Scan for the cell matching the given text and deliver its (x, y) coordinate at center. 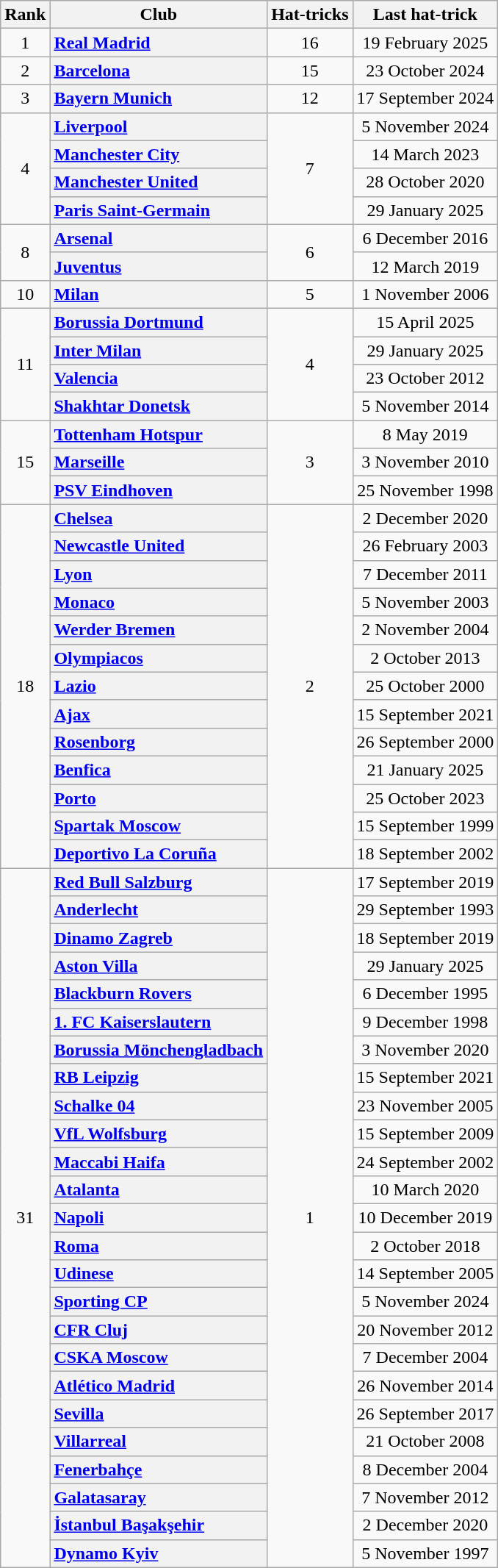
Manchester United (159, 182)
Spartak Moscow (159, 826)
Schalke 04 (159, 1106)
17 September 2019 (425, 882)
8 (25, 252)
Maccabi Haifa (159, 1161)
PSV Eindhoven (159, 490)
3 November 2010 (425, 462)
2 October 2018 (425, 1246)
Galatasaray (159, 1497)
18 September 2019 (425, 938)
10 December 2019 (425, 1217)
19 February 2025 (425, 43)
1 November 2006 (425, 294)
21 October 2008 (425, 1442)
5 November 2003 (425, 602)
Rank (25, 15)
Fenerbahçe (159, 1469)
Monaco (159, 602)
18 (25, 687)
10 (25, 294)
6 December 1995 (425, 994)
Valencia (159, 379)
23 November 2005 (425, 1106)
7 December 2011 (425, 574)
Chelsea (159, 518)
Villarreal (159, 1442)
26 September 2000 (425, 742)
Bayern Munich (159, 99)
Milan (159, 294)
9 December 1998 (425, 1022)
Hat-tricks (310, 15)
Borussia Dortmund (159, 322)
Deportivo La Coruña (159, 854)
Sevilla (159, 1414)
Lyon (159, 574)
Paris Saint-Germain (159, 210)
8 December 2004 (425, 1469)
Lazio (159, 686)
11 (25, 364)
25 October 2000 (425, 686)
CFR Cluj (159, 1330)
23 October 2012 (425, 379)
15 April 2025 (425, 322)
28 October 2020 (425, 182)
20 November 2012 (425, 1330)
Marseille (159, 462)
Benfica (159, 770)
Liverpool (159, 126)
3 November 2020 (425, 1050)
Real Madrid (159, 43)
7 December 2004 (425, 1358)
24 September 2002 (425, 1161)
29 September 1993 (425, 910)
Inter Milan (159, 351)
5 November 1997 (425, 1553)
5 November 2014 (425, 407)
16 (310, 43)
26 September 2017 (425, 1414)
14 September 2005 (425, 1274)
23 October 2024 (425, 71)
25 November 1998 (425, 490)
VfL Wolfsburg (159, 1134)
12 (310, 99)
Rosenborg (159, 742)
Atalanta (159, 1189)
7 (310, 168)
Sporting CP (159, 1302)
8 May 2019 (425, 434)
6 December 2016 (425, 238)
6 (310, 252)
15 September 2009 (425, 1134)
15 September 1999 (425, 826)
Shakhtar Donetsk (159, 407)
Barcelona (159, 71)
25 October 2023 (425, 798)
Atlético Madrid (159, 1386)
İstanbul Başakşehir (159, 1525)
2 October 2013 (425, 658)
26 November 2014 (425, 1386)
Olympiacos (159, 658)
31 (25, 1218)
Newcastle United (159, 546)
Tottenham Hotspur (159, 434)
17 September 2024 (425, 99)
Red Bull Salzburg (159, 882)
Club (159, 15)
12 March 2019 (425, 266)
Borussia Mönchengladbach (159, 1050)
Porto (159, 798)
Anderlecht (159, 910)
7 November 2012 (425, 1497)
Dynamo Kyiv (159, 1553)
Roma (159, 1246)
Dinamo Zagreb (159, 938)
Arsenal (159, 238)
Napoli (159, 1217)
1. FC Kaiserslautern (159, 1022)
Aston Villa (159, 966)
Blackburn Rovers (159, 994)
RB Leipzig (159, 1078)
14 March 2023 (425, 154)
Udinese (159, 1274)
Last hat-trick (425, 15)
18 September 2002 (425, 854)
21 January 2025 (425, 770)
5 (310, 294)
CSKA Moscow (159, 1358)
2 November 2004 (425, 630)
Manchester City (159, 154)
Juventus (159, 266)
Werder Bremen (159, 630)
10 March 2020 (425, 1189)
Ajax (159, 714)
26 February 2003 (425, 546)
